Detect which cell encompasses the target text, then output its (x, y) center coordinate. 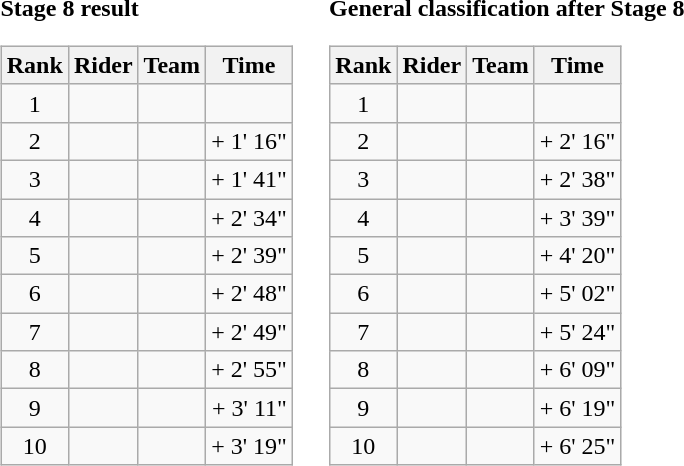
+ 1' 41" (250, 179)
+ 6' 09" (578, 370)
+ 3' 19" (250, 446)
+ 4' 20" (578, 256)
+ 3' 11" (250, 408)
+ 2' 48" (250, 294)
+ 5' 02" (578, 294)
+ 2' 55" (250, 370)
+ 2' 16" (578, 141)
+ 6' 19" (578, 408)
+ 2' 39" (250, 256)
+ 5' 24" (578, 332)
+ 1' 16" (250, 141)
+ 2' 34" (250, 217)
+ 2' 38" (578, 179)
+ 2' 49" (250, 332)
+ 3' 39" (578, 217)
+ 6' 25" (578, 446)
